Identify which cell holds the provided text, then report its [x, y] central coordinate. 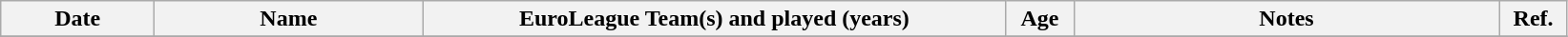
Ref. [1533, 19]
EuroLeague Team(s) and played (years) [714, 19]
Name [288, 19]
Notes [1286, 19]
Age [1040, 19]
Date [78, 19]
